From the cell containing the given text, extract its center point as (X, Y) coordinate. 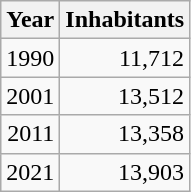
Inhabitants (125, 20)
1990 (30, 58)
2001 (30, 96)
13,903 (125, 172)
2011 (30, 134)
13,512 (125, 96)
2021 (30, 172)
11,712 (125, 58)
Year (30, 20)
13,358 (125, 134)
